Search for the cell housing the specified text and yield its (x, y) center coordinate. 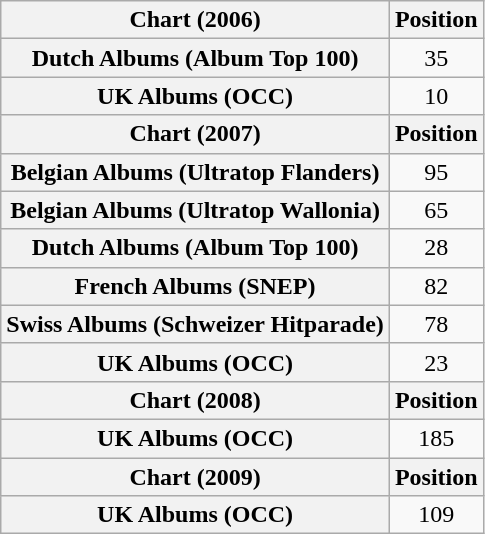
28 (436, 248)
65 (436, 210)
95 (436, 172)
78 (436, 324)
Chart (2007) (196, 134)
Swiss Albums (Schweizer Hitparade) (196, 324)
French Albums (SNEP) (196, 286)
109 (436, 515)
Chart (2009) (196, 477)
82 (436, 286)
35 (436, 58)
Belgian Albums (Ultratop Flanders) (196, 172)
185 (436, 438)
23 (436, 362)
Belgian Albums (Ultratop Wallonia) (196, 210)
Chart (2008) (196, 400)
Chart (2006) (196, 20)
10 (436, 96)
